Scan for the cell matching the given text and deliver its [x, y] coordinate at center. 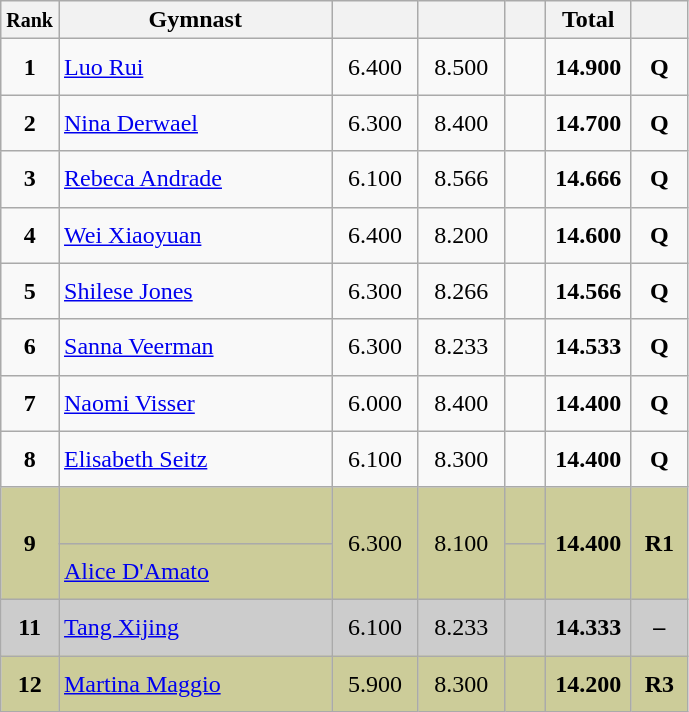
14.700 [588, 123]
Rank [30, 20]
1 [30, 67]
6 [30, 347]
Rebeca Andrade [195, 179]
5.900 [375, 684]
8.266 [461, 291]
8.100 [461, 543]
14.200 [588, 684]
14.566 [588, 291]
– [659, 627]
Naomi Visser [195, 403]
Sanna Veerman [195, 347]
Tang Xijing [195, 627]
4 [30, 235]
5 [30, 291]
R1 [659, 543]
Martina Maggio [195, 684]
14.333 [588, 627]
8 [30, 459]
14.666 [588, 179]
11 [30, 627]
Total [588, 20]
3 [30, 179]
R3 [659, 684]
Elisabeth Seitz [195, 459]
2 [30, 123]
14.900 [588, 67]
Nina Derwael [195, 123]
Alice D'Amato [195, 571]
9 [30, 543]
Luo Rui [195, 67]
8.566 [461, 179]
7 [30, 403]
Shilese Jones [195, 291]
14.533 [588, 347]
8.500 [461, 67]
14.600 [588, 235]
8.200 [461, 235]
Wei Xiaoyuan [195, 235]
12 [30, 684]
6.000 [375, 403]
Gymnast [195, 20]
